Output the (x, y) coordinate of the center of the cell containing the given text.  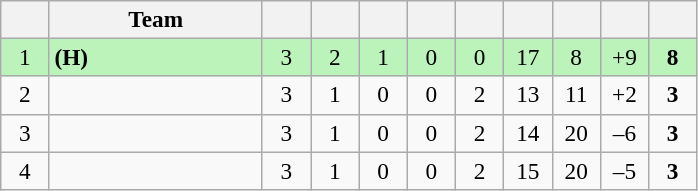
4 (25, 170)
+2 (624, 95)
–6 (624, 133)
+9 (624, 57)
(H) (156, 57)
15 (528, 170)
–5 (624, 170)
13 (528, 95)
17 (528, 57)
11 (576, 95)
14 (528, 133)
Team (156, 19)
